Locate the cell with the specified text and output its (X, Y) center coordinate. 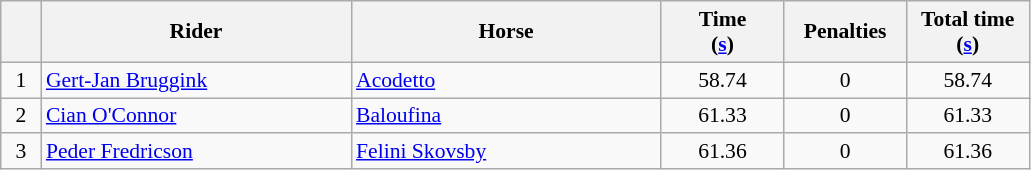
Cian O'Connor (196, 116)
Gert-Jan Bruggink (196, 80)
Felini Skovsby (506, 152)
1 (21, 80)
Horse (506, 32)
Acodetto (506, 80)
2 (21, 116)
3 (21, 152)
Rider (196, 32)
Peder Fredricson (196, 152)
Penalties (846, 32)
Total time(s) (968, 32)
Time(s) (722, 32)
Baloufina (506, 116)
